Return (X, Y) of the center of cell containing provided text 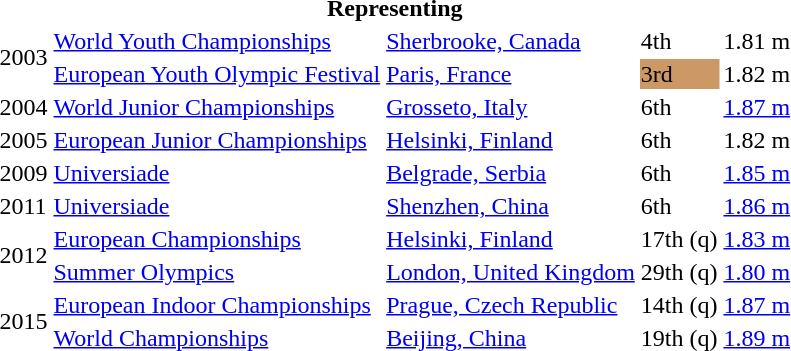
Paris, France (511, 74)
Sherbrooke, Canada (511, 41)
European Indoor Championships (217, 305)
4th (679, 41)
Grosseto, Italy (511, 107)
World Junior Championships (217, 107)
Belgrade, Serbia (511, 173)
3rd (679, 74)
Prague, Czech Republic (511, 305)
Summer Olympics (217, 272)
Shenzhen, China (511, 206)
European Youth Olympic Festival (217, 74)
European Championships (217, 239)
29th (q) (679, 272)
17th (q) (679, 239)
14th (q) (679, 305)
World Youth Championships (217, 41)
European Junior Championships (217, 140)
London, United Kingdom (511, 272)
